Return (X, Y) of the center of cell containing provided text 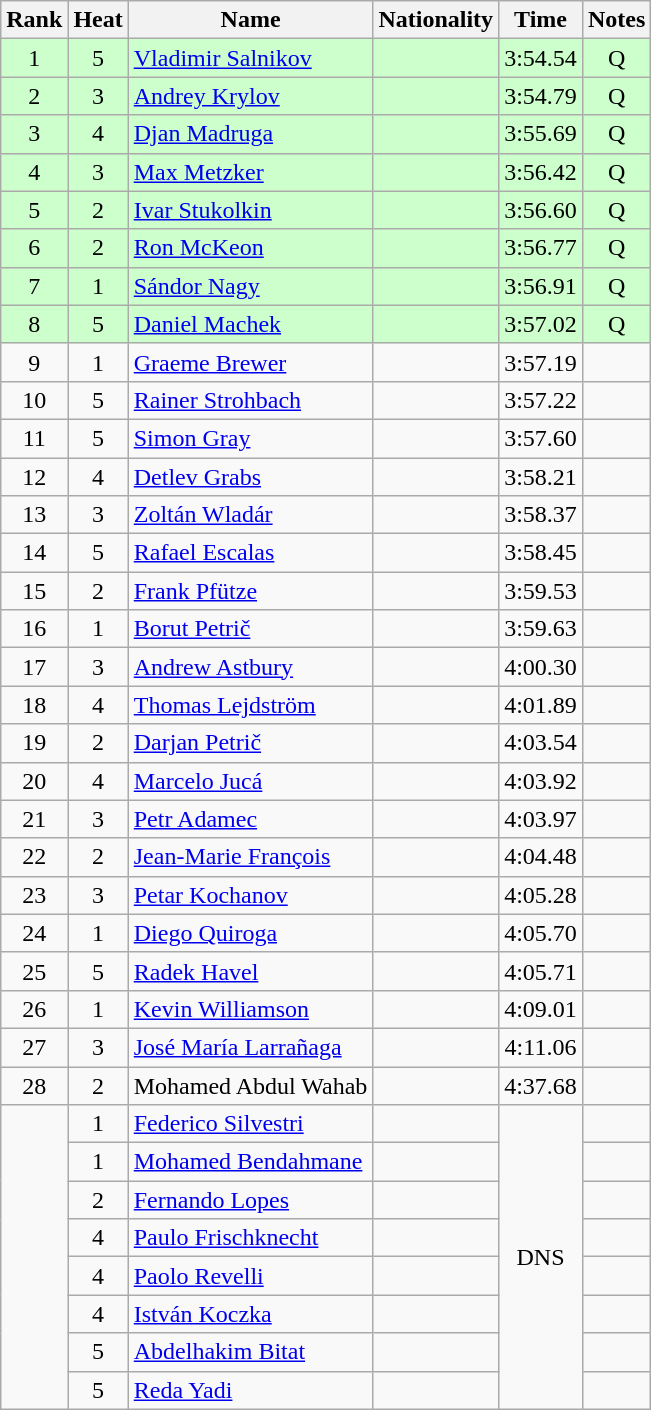
Frank Pfütze (250, 591)
Petar Kochanov (250, 895)
Rafael Escalas (250, 553)
Detlev Grabs (250, 477)
26 (34, 1009)
Ivar Stukolkin (250, 210)
25 (34, 971)
4:03.92 (541, 781)
3:56.60 (541, 210)
István Koczka (250, 1314)
Thomas Lejdström (250, 705)
3:59.53 (541, 591)
21 (34, 819)
19 (34, 743)
Djan Madruga (250, 134)
3:56.42 (541, 172)
4:03.97 (541, 819)
Andrew Astbury (250, 667)
22 (34, 857)
6 (34, 248)
Mohamed Bendahmane (250, 1162)
3:54.79 (541, 96)
4:03.54 (541, 743)
11 (34, 438)
Time (541, 20)
Borut Petrič (250, 629)
Paulo Frischknecht (250, 1238)
Rank (34, 20)
17 (34, 667)
3:54.54 (541, 58)
3:57.60 (541, 438)
Mohamed Abdul Wahab (250, 1085)
15 (34, 591)
Notes (616, 20)
18 (34, 705)
Max Metzker (250, 172)
12 (34, 477)
Fernando Lopes (250, 1200)
3:58.37 (541, 515)
Abdelhakim Bitat (250, 1352)
3:57.22 (541, 400)
Darjan Petrič (250, 743)
3:59.63 (541, 629)
Diego Quiroga (250, 933)
16 (34, 629)
4:05.71 (541, 971)
4:09.01 (541, 1009)
Sándor Nagy (250, 286)
3:57.19 (541, 362)
Name (250, 20)
Rainer Strohbach (250, 400)
José María Larrañaga (250, 1047)
Ron McKeon (250, 248)
3:56.91 (541, 286)
DNS (541, 1257)
9 (34, 362)
28 (34, 1085)
Petr Adamec (250, 819)
4:05.70 (541, 933)
Vladimir Salnikov (250, 58)
Nationality (436, 20)
Reda Yadi (250, 1390)
Simon Gray (250, 438)
3:58.21 (541, 477)
Federico Silvestri (250, 1124)
13 (34, 515)
Kevin Williamson (250, 1009)
20 (34, 781)
23 (34, 895)
Paolo Revelli (250, 1276)
4:01.89 (541, 705)
10 (34, 400)
3:56.77 (541, 248)
Daniel Machek (250, 324)
4:00.30 (541, 667)
Zoltán Wladár (250, 515)
7 (34, 286)
4:37.68 (541, 1085)
4:11.06 (541, 1047)
Radek Havel (250, 971)
3:58.45 (541, 553)
14 (34, 553)
4:04.48 (541, 857)
8 (34, 324)
Jean-Marie François (250, 857)
Heat (98, 20)
Marcelo Jucá (250, 781)
27 (34, 1047)
4:05.28 (541, 895)
Andrey Krylov (250, 96)
3:57.02 (541, 324)
24 (34, 933)
3:55.69 (541, 134)
Graeme Brewer (250, 362)
